From the cell containing the given text, extract its center point as (x, y) coordinate. 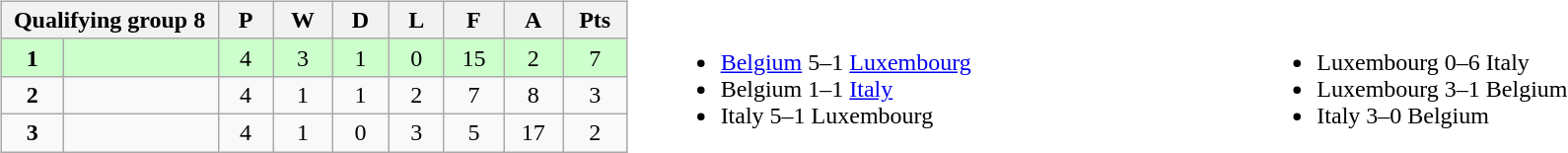
15 (473, 57)
5 (473, 132)
F (473, 20)
W (303, 20)
P (246, 20)
L (416, 20)
A (534, 20)
8 (534, 95)
17 (534, 132)
D (361, 20)
Qualifying group 8 (109, 20)
Pts (595, 20)
